Search for the cell housing the specified text and yield its [X, Y] center coordinate. 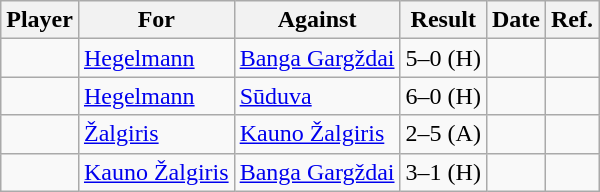
Player [40, 20]
For [156, 20]
3–1 (H) [443, 172]
5–0 (H) [443, 58]
Sūduva [317, 96]
Date [516, 20]
6–0 (H) [443, 96]
Žalgiris [156, 134]
Result [443, 20]
Against [317, 20]
Ref. [572, 20]
2–5 (A) [443, 134]
